Detect which cell encompasses the target text, then output its [X, Y] center coordinate. 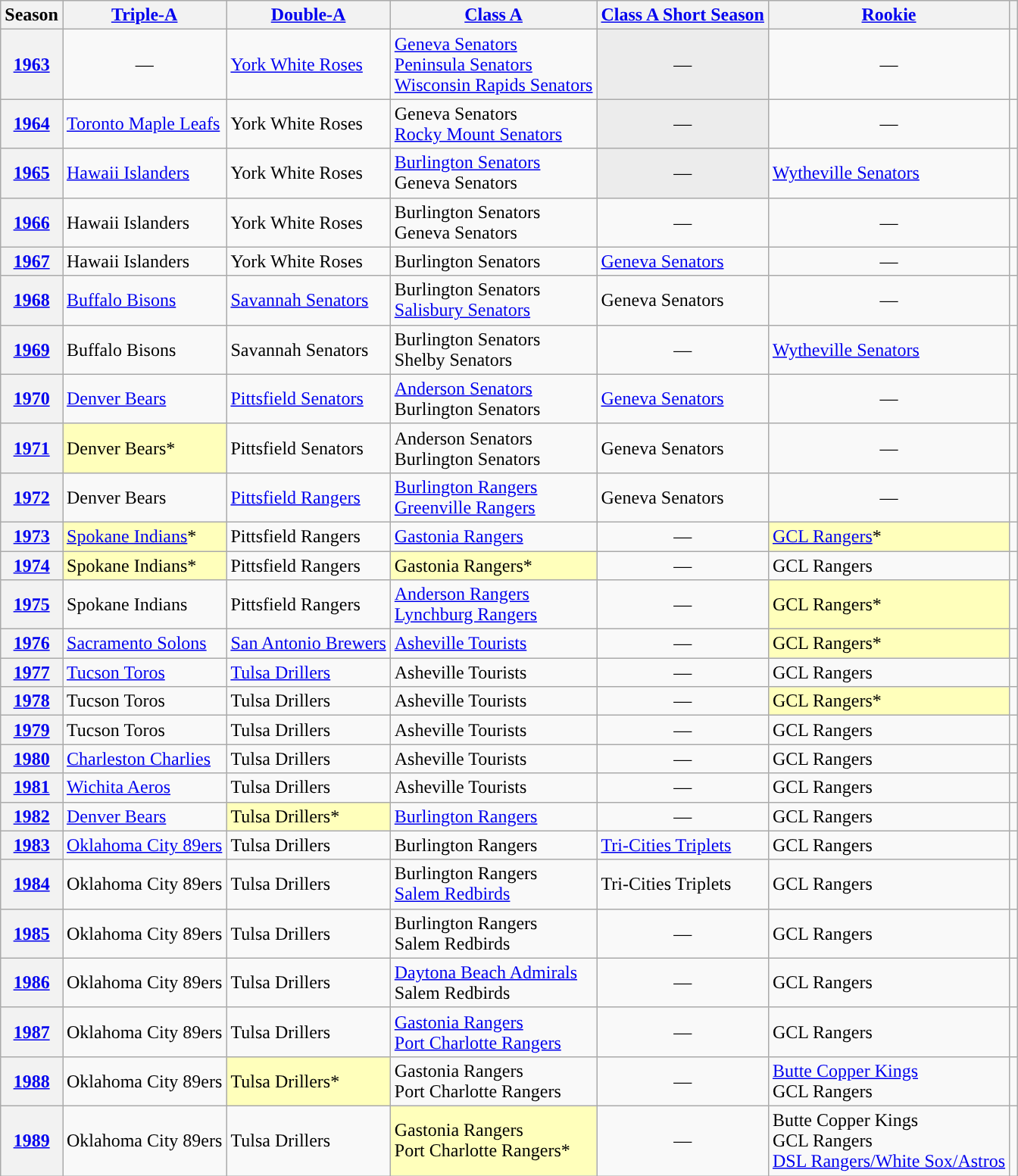
Gastonia RangersPort Charlotte Rangers* [494, 1140]
1973 [32, 536]
1964 [32, 124]
1974 [32, 566]
1968 [32, 300]
1989 [32, 1140]
Wichita Aeros [144, 788]
Butte Copper KingsGCL Rangers [888, 1081]
1977 [32, 672]
1979 [32, 730]
Toronto Maple Leafs [144, 124]
Daytona Beach AdmiralsSalem Redbirds [494, 983]
Butte Copper KingsGCL RangersDSL Rangers/White Sox/Astros [888, 1140]
Spokane Indians [144, 604]
1980 [32, 759]
1985 [32, 933]
Burlington RangersGreenville Rangers [494, 497]
Gastonia Rangers [494, 536]
1966 [32, 223]
Burlington Senators [494, 261]
Double-A [308, 15]
1982 [32, 816]
1971 [32, 448]
Sacramento Solons [144, 644]
Triple-A [144, 15]
1976 [32, 644]
1970 [32, 398]
1965 [32, 173]
1987 [32, 1031]
Class A [494, 15]
1969 [32, 350]
Burlington SenatorsSalisbury Senators [494, 300]
Denver Bears* [144, 448]
1963 [32, 64]
1986 [32, 983]
Gastonia Rangers* [494, 566]
Charleston Charlies [144, 759]
Rookie [888, 15]
Season [32, 15]
1988 [32, 1081]
1975 [32, 604]
1984 [32, 884]
Anderson RangersLynchburg Rangers [494, 604]
1983 [32, 845]
Geneva SenatorsPeninsula SenatorsWisconsin Rapids Senators [494, 64]
Burlington SenatorsShelby Senators [494, 350]
Geneva SenatorsRocky Mount Senators [494, 124]
1981 [32, 788]
Class A Short Season [682, 15]
1967 [32, 261]
San Antonio Brewers [308, 644]
1972 [32, 497]
1978 [32, 701]
